Provide the [x, y] coordinate of the cell's center where the given text is located.  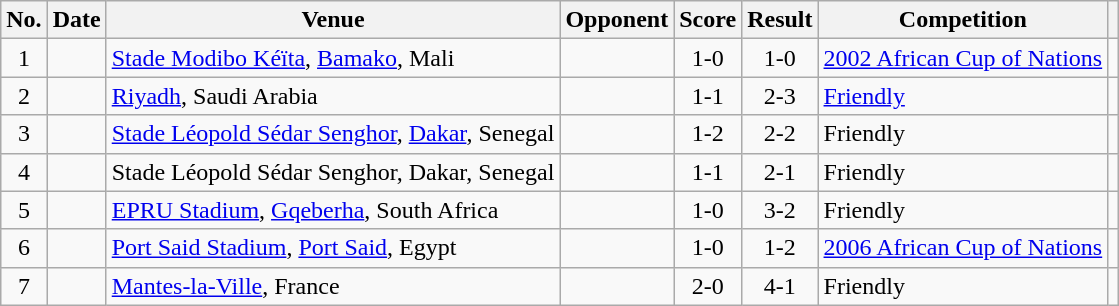
2-1 [780, 172]
Date [76, 20]
Mantes-la-Ville, France [333, 286]
No. [24, 20]
3-2 [780, 210]
1 [24, 58]
6 [24, 248]
7 [24, 286]
Competition [963, 20]
Venue [333, 20]
Riyadh, Saudi Arabia [333, 96]
2006 African Cup of Nations [963, 248]
3 [24, 134]
2-3 [780, 96]
Score [708, 20]
Stade Modibo Kéïta, Bamako, Mali [333, 58]
Result [780, 20]
4 [24, 172]
Opponent [617, 20]
2-2 [780, 134]
Port Said Stadium, Port Said, Egypt [333, 248]
2 [24, 96]
4-1 [780, 286]
EPRU Stadium, Gqeberha, South Africa [333, 210]
2002 African Cup of Nations [963, 58]
5 [24, 210]
2-0 [708, 286]
